Extract the (X, Y) coordinate from the center of the cell holding the provided text.  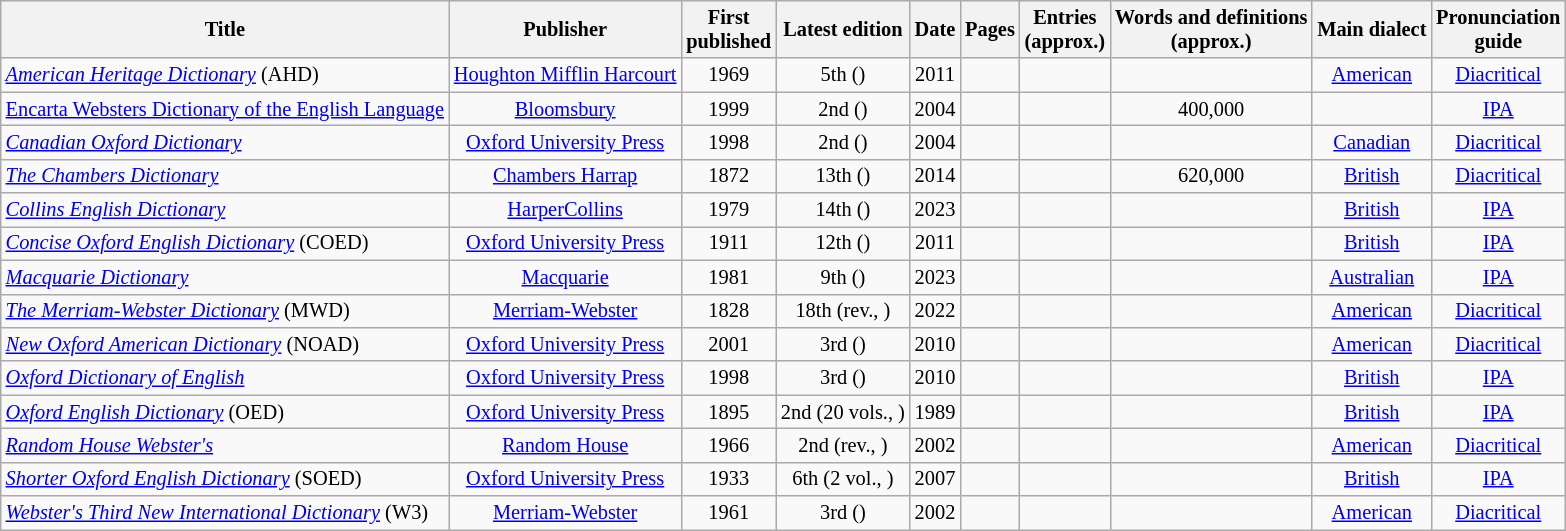
Canadian Oxford Dictionary (225, 142)
Random House (565, 445)
Concise Oxford English Dictionary (COED) (225, 243)
Webster's Third New International Dictionary (W3) (225, 513)
2001 (728, 344)
The Chambers Dictionary (225, 176)
Encarta Websters Dictionary of the English Language (225, 109)
Oxford English Dictionary (OED) (225, 412)
6th (2 vol., ) (843, 479)
18th (rev., ) (843, 311)
Chambers Harrap (565, 176)
1989 (935, 412)
The Merriam-Webster Dictionary (MWD) (225, 311)
2nd (rev., ) (843, 445)
Pronunciationguide (1498, 29)
Houghton Mifflin Harcourt (565, 75)
Macquarie Dictionary (225, 277)
1872 (728, 176)
1828 (728, 311)
Canadian (1372, 142)
9th () (843, 277)
620,000 (1211, 176)
HarperCollins (565, 210)
5th () (843, 75)
Main dialect (1372, 29)
Entries(approx.) (1065, 29)
400,000 (1211, 109)
Latest edition (843, 29)
1911 (728, 243)
Date (935, 29)
Australian (1372, 277)
13th () (843, 176)
2007 (935, 479)
American Heritage Dictionary (AHD) (225, 75)
Words and definitions(approx.) (1211, 29)
1979 (728, 210)
Shorter Oxford English Dictionary (SOED) (225, 479)
1981 (728, 277)
2nd (20 vols., ) (843, 412)
1895 (728, 412)
Random House Webster's (225, 445)
1999 (728, 109)
2022 (935, 311)
2014 (935, 176)
Pages (990, 29)
Macquarie (565, 277)
1961 (728, 513)
Firstpublished (728, 29)
1933 (728, 479)
1966 (728, 445)
14th () (843, 210)
1969 (728, 75)
Oxford Dictionary of English (225, 378)
12th () (843, 243)
Title (225, 29)
Collins English Dictionary (225, 210)
New Oxford American Dictionary (NOAD) (225, 344)
Publisher (565, 29)
Bloomsbury (565, 109)
